Pinpoint the cell where the given text exists, returning its [X, Y] midpoint coordinate. 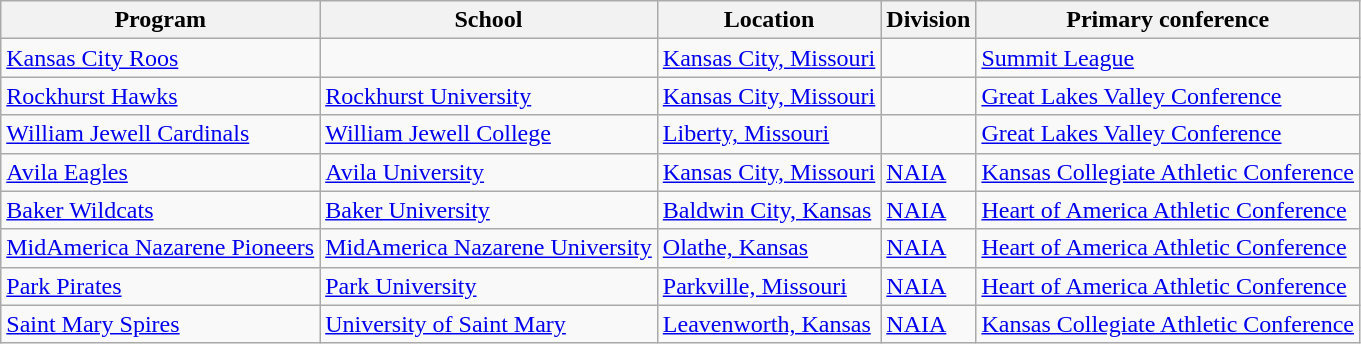
Program [160, 20]
Park Pirates [160, 286]
Primary conference [1168, 20]
University of Saint Mary [489, 324]
Leavenworth, Kansas [769, 324]
MidAmerica Nazarene University [489, 248]
Division [928, 20]
Avila University [489, 172]
Avila Eagles [160, 172]
Kansas City Roos [160, 58]
Location [769, 20]
Baker University [489, 210]
Saint Mary Spires [160, 324]
Baldwin City, Kansas [769, 210]
William Jewell College [489, 134]
Park University [489, 286]
Parkville, Missouri [769, 286]
Rockhurst University [489, 96]
Summit League [1168, 58]
School [489, 20]
Liberty, Missouri [769, 134]
William Jewell Cardinals [160, 134]
Rockhurst Hawks [160, 96]
Baker Wildcats [160, 210]
Olathe, Kansas [769, 248]
MidAmerica Nazarene Pioneers [160, 248]
